Provide the (x, y) coordinate of the cell's center where the given text is located.  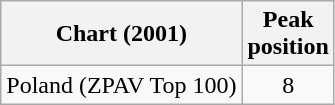
Peakposition (288, 34)
8 (288, 85)
Chart (2001) (122, 34)
Poland (ZPAV Top 100) (122, 85)
